Determine the [X, Y] coordinate at the center of the cell enclosing the given text.  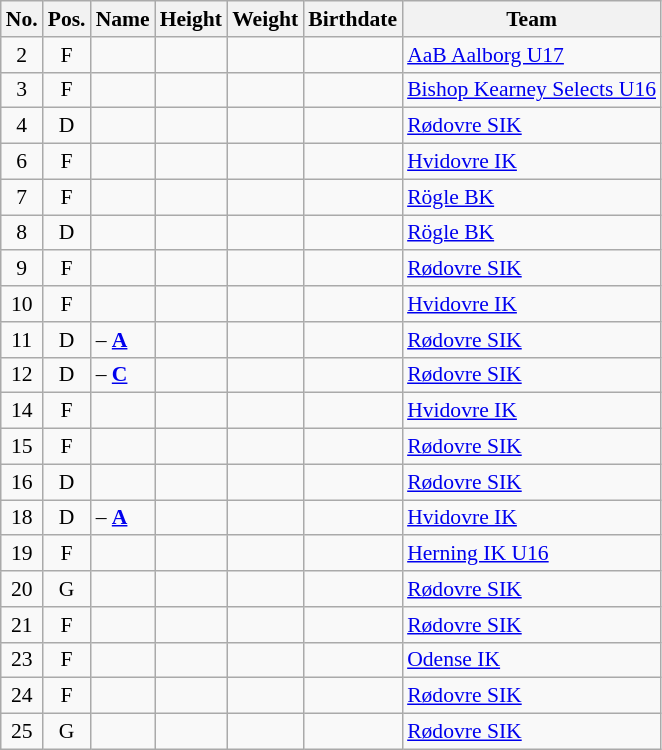
3 [22, 90]
8 [22, 233]
Name [123, 19]
23 [22, 660]
– C [123, 375]
9 [22, 269]
10 [22, 304]
15 [22, 447]
18 [22, 518]
19 [22, 554]
20 [22, 589]
2 [22, 55]
Pos. [67, 19]
Herning IK U16 [532, 554]
25 [22, 732]
16 [22, 482]
Bishop Kearney Selects U16 [532, 90]
11 [22, 340]
6 [22, 162]
Birthdate [352, 19]
Weight [265, 19]
AaB Aalborg U17 [532, 55]
No. [22, 19]
21 [22, 625]
24 [22, 696]
7 [22, 197]
4 [22, 126]
14 [22, 411]
Team [532, 19]
Height [191, 19]
Odense IK [532, 660]
12 [22, 375]
